Locate the cell with the specified text and output its (x, y) center coordinate. 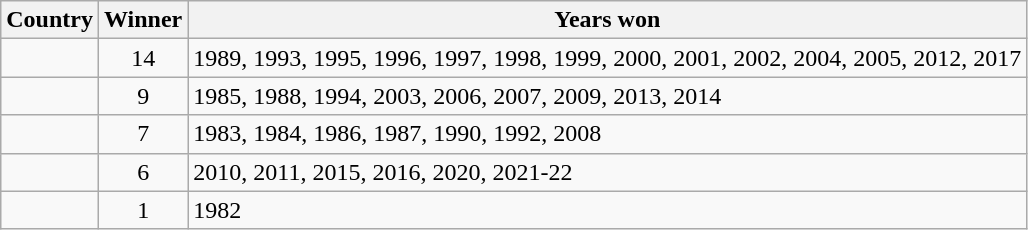
Winner (142, 20)
2010, 2011, 2015, 2016, 2020, 2021-22 (608, 172)
1 (142, 210)
9 (142, 96)
1983, 1984, 1986, 1987, 1990, 1992, 2008 (608, 134)
Country (50, 20)
Years won (608, 20)
1982 (608, 210)
1989, 1993, 1995, 1996, 1997, 1998, 1999, 2000, 2001, 2002, 2004, 2005, 2012, 2017 (608, 58)
14 (142, 58)
6 (142, 172)
1985, 1988, 1994, 2003, 2006, 2007, 2009, 2013, 2014 (608, 96)
7 (142, 134)
